Determine the (x, y) coordinate at the center of the cell enclosing the given text.  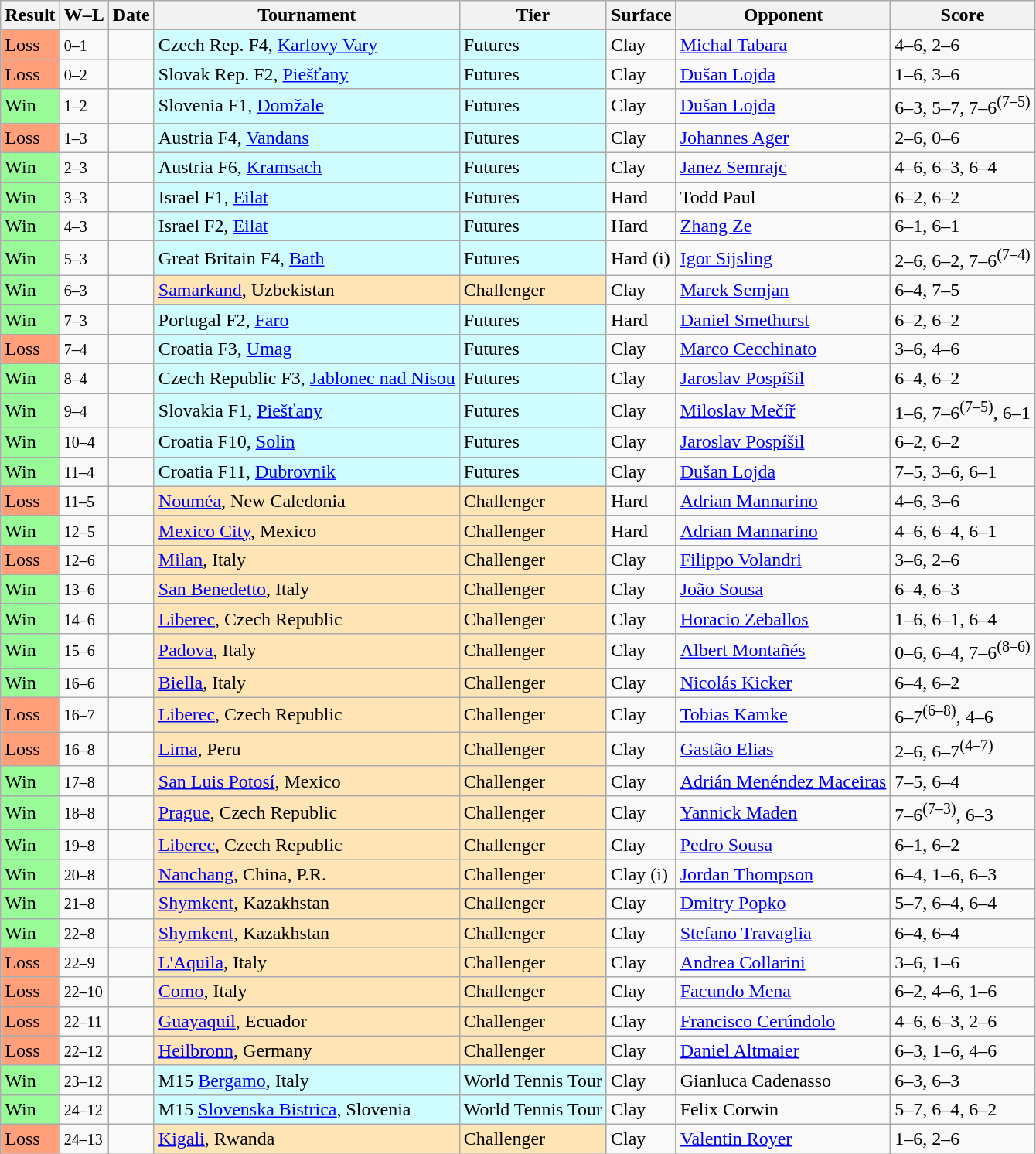
Lima, Peru (306, 750)
Czech Republic F3, Jablonec nad Nisou (306, 378)
6–1, 6–2 (963, 845)
Date (131, 15)
Slovak Rep. F2, Piešťany (306, 74)
3–6, 2–6 (963, 560)
Adrián Menéndez Maceiras (783, 781)
24–13 (83, 1139)
San Luis Potosí, Mexico (306, 781)
Croatia F11, Dubrovnik (306, 471)
2–6, 0–6 (963, 138)
Facundo Mena (783, 992)
2–6, 6–2, 7–6(7–4) (963, 258)
5–7, 6–4, 6–4 (963, 904)
Gastão Elias (783, 750)
Stefano Travaglia (783, 933)
6–4, 6–3 (963, 589)
Marek Semjan (783, 290)
Croatia F3, Umag (306, 349)
Milan, Italy (306, 560)
Filippo Volandri (783, 560)
5–3 (83, 258)
Great Britain F4, Bath (306, 258)
2–6, 6–7(4–7) (963, 750)
7–4 (83, 349)
Daniel Altmaier (783, 1050)
14–6 (83, 618)
Dmitry Popko (783, 904)
4–3 (83, 226)
Kigali, Rwanda (306, 1139)
6–3 (83, 290)
21–8 (83, 904)
Score (963, 15)
M15 Slovenska Bistrica, Slovenia (306, 1109)
22–11 (83, 1021)
Czech Rep. F4, Karlovy Vary (306, 45)
1–2 (83, 107)
Guayaquil, Ecuador (306, 1021)
Andrea Collarini (783, 962)
1–6, 2–6 (963, 1139)
3–3 (83, 197)
9–4 (83, 411)
22–8 (83, 933)
6–2, 4–6, 1–6 (963, 992)
Albert Montañés (783, 651)
7–3 (83, 319)
Daniel Smethurst (783, 319)
João Sousa (783, 589)
12–6 (83, 560)
Tobias Kamke (783, 714)
6–3, 6–3 (963, 1080)
2–3 (83, 168)
12–5 (83, 530)
22–9 (83, 962)
Nanchang, China, P.R. (306, 874)
6–3, 1–6, 4–6 (963, 1050)
4–6, 6–4, 6–1 (963, 530)
Felix Corwin (783, 1109)
4–6, 3–6 (963, 501)
15–6 (83, 651)
Tournament (306, 15)
Heilbronn, Germany (306, 1050)
22–12 (83, 1050)
4–6, 6–3, 6–4 (963, 168)
Portugal F2, Faro (306, 319)
6–4, 1–6, 6–3 (963, 874)
Johannes Ager (783, 138)
Prague, Czech Republic (306, 813)
23–12 (83, 1080)
8–4 (83, 378)
3–6, 4–6 (963, 349)
18–8 (83, 813)
Horacio Zeballos (783, 618)
Slovakia F1, Piešťany (306, 411)
17–8 (83, 781)
22–10 (83, 992)
11–4 (83, 471)
L'Aquila, Italy (306, 962)
Israel F1, Eilat (306, 197)
10–4 (83, 442)
7–5, 6–4 (963, 781)
0–1 (83, 45)
Yannick Maden (783, 813)
0–2 (83, 74)
Valentin Royer (783, 1139)
3–6, 1–6 (963, 962)
4–6, 2–6 (963, 45)
11–5 (83, 501)
6–3, 5–7, 7–6(7–5) (963, 107)
6–7(6–8), 4–6 (963, 714)
Gianluca Cadenasso (783, 1080)
Hard (i) (641, 258)
16–6 (83, 683)
Austria F4, Vandans (306, 138)
Mexico City, Mexico (306, 530)
Croatia F10, Solin (306, 442)
24–12 (83, 1109)
Zhang Ze (783, 226)
Clay (i) (641, 874)
Tier (533, 15)
Samarkand, Uzbekistan (306, 290)
16–8 (83, 750)
Como, Italy (306, 992)
Igor Sijsling (783, 258)
6–1, 6–1 (963, 226)
Jordan Thompson (783, 874)
Michal Tabara (783, 45)
Slovenia F1, Domžale (306, 107)
Janez Semrajc (783, 168)
0–6, 6–4, 7–6(8–6) (963, 651)
Padova, Italy (306, 651)
7–6(7–3), 6–3 (963, 813)
Austria F6, Kramsach (306, 168)
20–8 (83, 874)
Israel F2, Eilat (306, 226)
Miloslav Mečíř (783, 411)
Nicolás Kicker (783, 683)
6–4, 6–4 (963, 933)
Pedro Sousa (783, 845)
Nouméa, New Caledonia (306, 501)
M15 Bergamo, Italy (306, 1080)
7–5, 3–6, 6–1 (963, 471)
1–6, 3–6 (963, 74)
W–L (83, 15)
4–6, 6–3, 2–6 (963, 1021)
Biella, Italy (306, 683)
Francisco Cerúndolo (783, 1021)
6–4, 7–5 (963, 290)
1–6, 6–1, 6–4 (963, 618)
Opponent (783, 15)
16–7 (83, 714)
Marco Cecchinato (783, 349)
5–7, 6–4, 6–2 (963, 1109)
13–6 (83, 589)
Result (30, 15)
San Benedetto, Italy (306, 589)
Todd Paul (783, 197)
1–6, 7–6(7–5), 6–1 (963, 411)
19–8 (83, 845)
1–3 (83, 138)
Surface (641, 15)
